Detect which cell encompasses the target text, then output its [x, y] center coordinate. 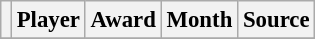
Player [48, 20]
Month [199, 20]
Award [123, 20]
Source [276, 20]
